Scan for the cell matching the given text and deliver its [X, Y] coordinate at center. 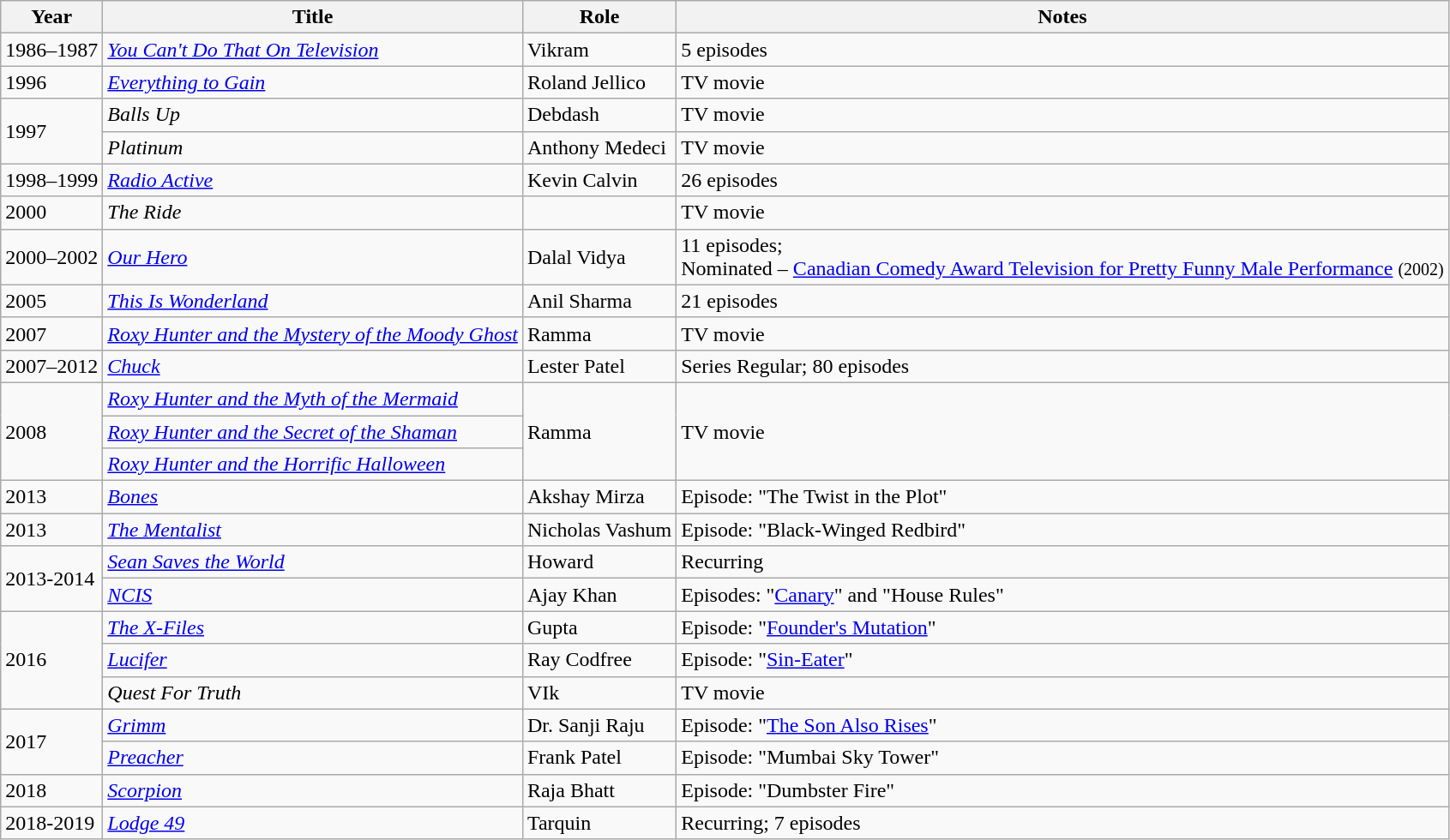
Gupta [599, 627]
Episodes: "Canary" and "House Rules" [1063, 595]
Lucifer [313, 660]
Raja Bhatt [599, 790]
Ajay Khan [599, 595]
Episode: "Dumbster Fire" [1063, 790]
Episode: "Founder's Mutation" [1063, 627]
Dalal Vidya [599, 257]
1986–1987 [51, 50]
Roland Jellico [599, 82]
Year [51, 17]
Our Hero [313, 257]
NCIS [313, 595]
Platinum [313, 147]
You Can't Do That On Television [313, 50]
Anil Sharma [599, 301]
Debdash [599, 115]
VIk [599, 693]
Roxy Hunter and the Myth of the Mermaid [313, 399]
Chuck [313, 366]
2013-2014 [51, 579]
2017 [51, 741]
Kevin Calvin [599, 180]
Title [313, 17]
Recurring [1063, 562]
The Ride [313, 213]
2005 [51, 301]
11 episodes;Nominated – Canadian Comedy Award Television for Pretty Funny Male Performance (2002) [1063, 257]
Episode: "Sin-Eater" [1063, 660]
The Mentalist [313, 530]
Nicholas Vashum [599, 530]
1997 [51, 131]
Bones [313, 497]
Series Regular; 80 episodes [1063, 366]
2007 [51, 333]
Preacher [313, 758]
Role [599, 17]
2000–2002 [51, 257]
Vikram [599, 50]
2018-2019 [51, 823]
Recurring; 7 episodes [1063, 823]
Everything to Gain [313, 82]
Episode: "The Twist in the Plot" [1063, 497]
Grimm [313, 725]
2018 [51, 790]
Tarquin [599, 823]
Notes [1063, 17]
Roxy Hunter and the Mystery of the Moody Ghost [313, 333]
Radio Active [313, 180]
Quest For Truth [313, 693]
2008 [51, 431]
5 episodes [1063, 50]
Dr. Sanji Raju [599, 725]
Episode: "The Son Also Rises" [1063, 725]
Balls Up [313, 115]
2000 [51, 213]
Sean Saves the World [313, 562]
Ray Codfree [599, 660]
26 episodes [1063, 180]
1998–1999 [51, 180]
Lodge 49 [313, 823]
Episode: "Mumbai Sky Tower" [1063, 758]
2016 [51, 660]
Roxy Hunter and the Horrific Halloween [313, 465]
Roxy Hunter and the Secret of the Shaman [313, 431]
The X-Files [313, 627]
Episode: "Black-Winged Redbird" [1063, 530]
Howard [599, 562]
2007–2012 [51, 366]
Lester Patel [599, 366]
This Is Wonderland [313, 301]
1996 [51, 82]
Frank Patel [599, 758]
Scorpion [313, 790]
21 episodes [1063, 301]
Anthony Medeci [599, 147]
Akshay Mirza [599, 497]
